Identify which cell holds the provided text, then report its [X, Y] central coordinate. 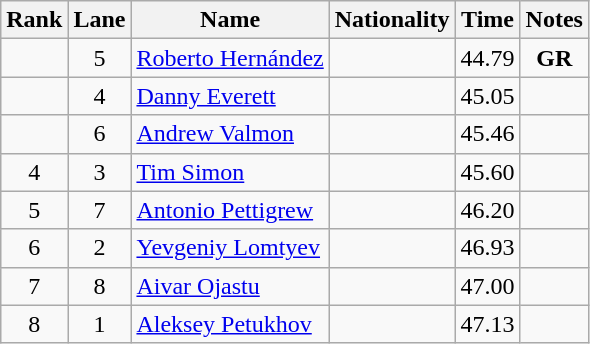
GR [554, 58]
44.79 [488, 58]
1 [100, 324]
47.00 [488, 286]
3 [100, 172]
46.20 [488, 210]
47.13 [488, 324]
46.93 [488, 248]
Andrew Valmon [230, 134]
Danny Everett [230, 96]
Aivar Ojastu [230, 286]
Tim Simon [230, 172]
45.60 [488, 172]
Time [488, 20]
45.46 [488, 134]
Rank [34, 20]
Aleksey Petukhov [230, 324]
Antonio Pettigrew [230, 210]
Name [230, 20]
Roberto Hernández [230, 58]
Lane [100, 20]
Nationality [392, 20]
Notes [554, 20]
2 [100, 248]
Yevgeniy Lomtyev [230, 248]
45.05 [488, 96]
